From the cell containing the given text, extract its center point as [X, Y] coordinate. 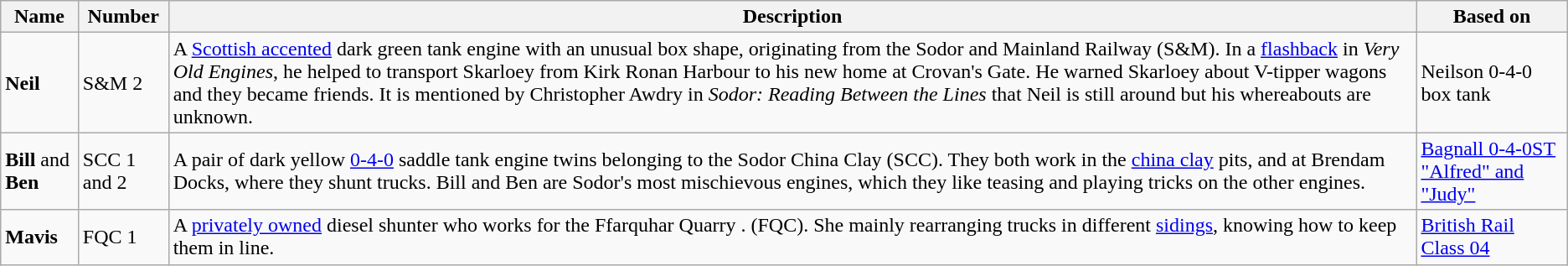
Neil [40, 82]
Number [123, 17]
Bagnall 0-4-0ST "Alfred" and "Judy" [1492, 171]
Bill and Ben [40, 171]
S&M 2 [123, 82]
Based on [1492, 17]
Neilson 0-4-0 box tank [1492, 82]
Mavis [40, 237]
Description [792, 17]
FQC 1 [123, 237]
SCC 1 and 2 [123, 171]
Name [40, 17]
British Rail Class 04 [1492, 237]
